Return [x, y] of the center of cell containing provided text 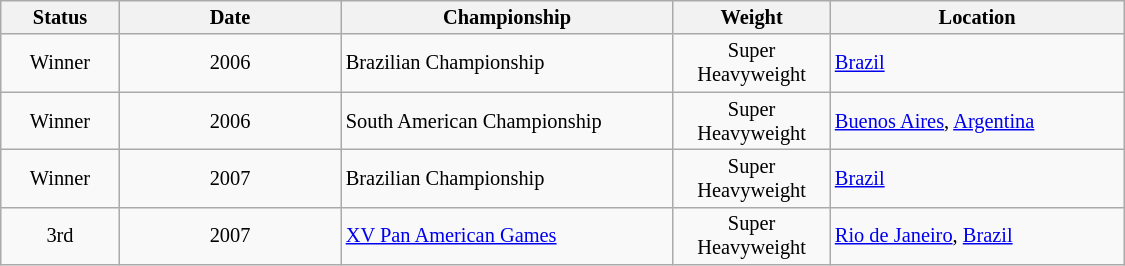
South American Championship [507, 121]
Weight [752, 17]
Rio de Janeiro, Brazil [977, 236]
3rd [60, 236]
Buenos Aires, Argentina [977, 121]
Status [60, 17]
Championship [507, 17]
Location [977, 17]
XV Pan American Games [507, 236]
Date [230, 17]
